For the text-containing cell, return its midpoint in [X, Y] coordinate format. 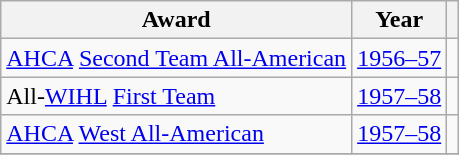
AHCA Second Team All-American [176, 58]
Award [176, 20]
1956–57 [400, 58]
Year [400, 20]
All-WIHL First Team [176, 96]
AHCA West All-American [176, 134]
